Capture the cell that displays the provided text and extract its (X, Y) central coordinate. 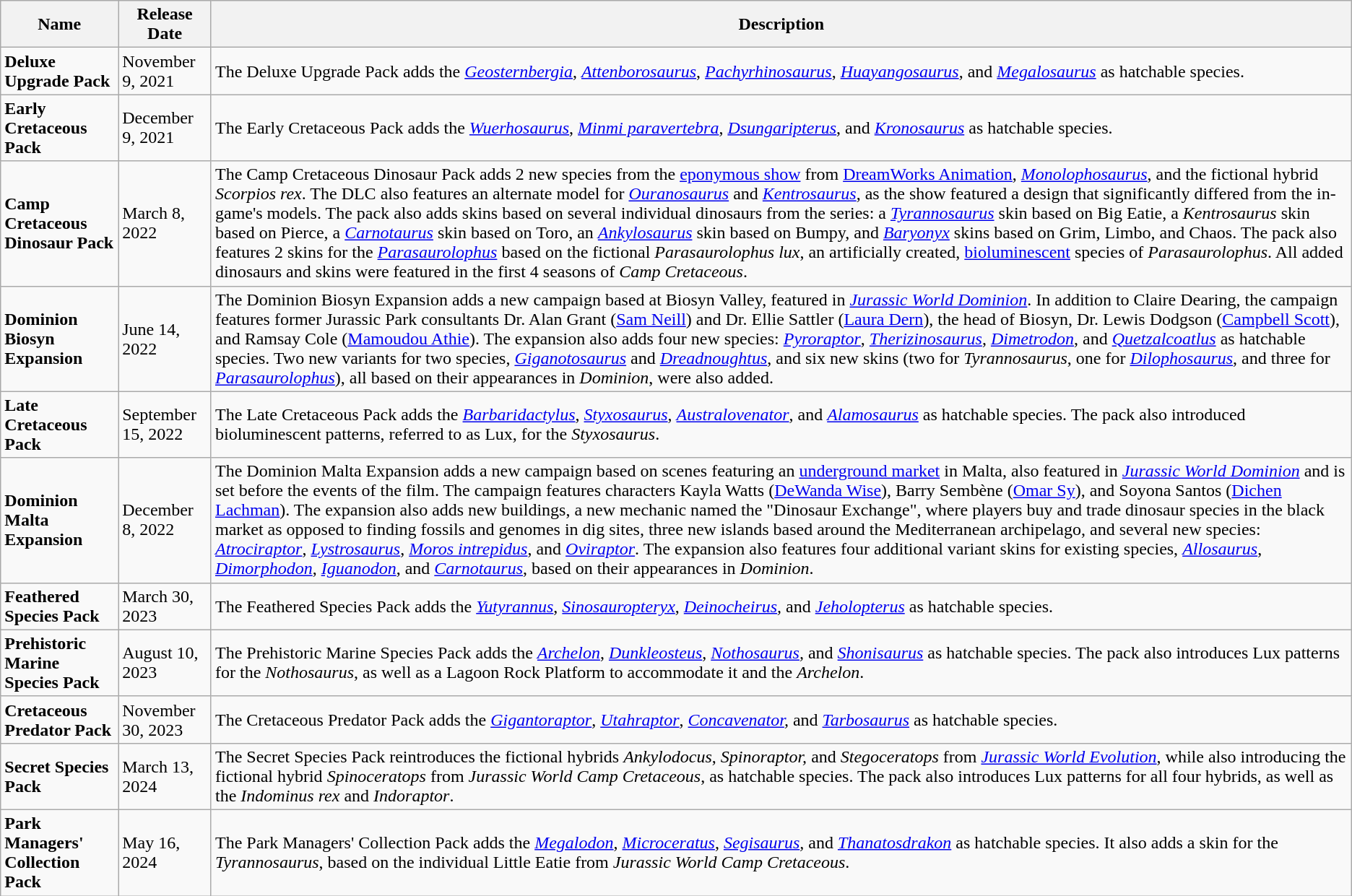
December 9, 2021 (165, 128)
Dominion Malta Expansion (59, 520)
Park Managers' Collection Pack (59, 852)
Description (781, 25)
Secret Species Pack (59, 776)
Release Date (165, 25)
Camp Cretaceous Dinosaur Pack (59, 224)
Cretaceous Predator Pack (59, 719)
March 8, 2022 (165, 224)
June 14, 2022 (165, 339)
The Feathered Species Pack adds the Yutyrannus, Sinosauropteryx, Deinocheirus, and Jeholopterus as hatchable species. (781, 606)
Early Cretaceous Pack (59, 128)
March 30, 2023 (165, 606)
Prehistoric Marine Species Pack (59, 663)
November 30, 2023 (165, 719)
December 8, 2022 (165, 520)
March 13, 2024 (165, 776)
May 16, 2024 (165, 852)
Late Cretaceous Pack (59, 425)
November 9, 2021 (165, 71)
Deluxe Upgrade Pack (59, 71)
The Cretaceous Predator Pack adds the Gigantoraptor, Utahraptor, Concavenator, and Tarbosaurus as hatchable species. (781, 719)
September 15, 2022 (165, 425)
Feathered Species Pack (59, 606)
August 10, 2023 (165, 663)
Name (59, 25)
Dominion Biosyn Expansion (59, 339)
The Early Cretaceous Pack adds the Wuerhosaurus, Minmi paravertebra, Dsungaripterus, and Kronosaurus as hatchable species. (781, 128)
The Deluxe Upgrade Pack adds the Geosternbergia, Attenborosaurus, Pachyrhinosaurus, Huayangosaurus, and Megalosaurus as hatchable species. (781, 71)
